Extract the [X, Y] coordinate from the center of the cell holding the provided text.  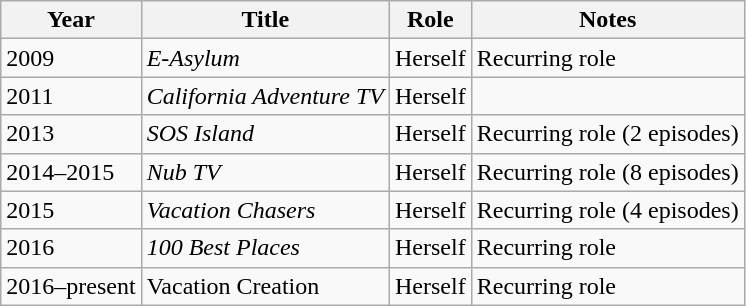
2016–present [71, 286]
Recurring role (2 episodes) [608, 134]
100 Best Places [265, 248]
Vacation Chasers [265, 210]
Role [431, 20]
Vacation Creation [265, 286]
2009 [71, 58]
2016 [71, 248]
2011 [71, 96]
E-Asylum [265, 58]
California Adventure TV [265, 96]
2015 [71, 210]
Year [71, 20]
Recurring role (4 episodes) [608, 210]
Title [265, 20]
2014–2015 [71, 172]
Nub TV [265, 172]
Recurring role (8 episodes) [608, 172]
Notes [608, 20]
2013 [71, 134]
SOS Island [265, 134]
